Scan for the cell matching the given text and deliver its [X, Y] coordinate at center. 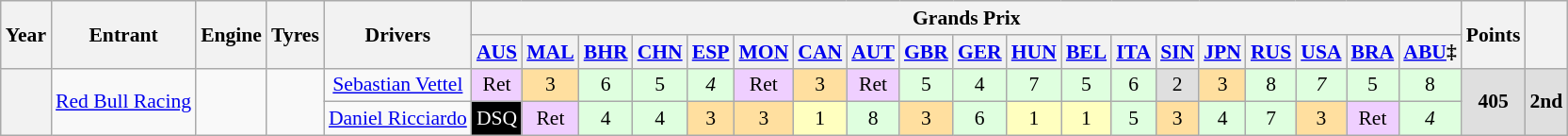
Entrant [123, 34]
Tyres [296, 34]
Year [26, 34]
SIN [1177, 52]
MON [763, 52]
BEL [1087, 52]
2nd [1546, 102]
USA [1320, 52]
GBR [927, 52]
CHN [660, 52]
JPN [1222, 52]
AUS [497, 52]
AUT [873, 52]
HUN [1034, 52]
ABU‡ [1430, 52]
RUS [1271, 52]
405 [1494, 102]
BRA [1373, 52]
ITA [1134, 52]
ESP [711, 52]
GER [979, 52]
2 [1177, 85]
Sebastian Vettel [397, 85]
Daniel Ricciardo [397, 119]
Engine [232, 34]
DSQ [497, 119]
Points [1494, 34]
BHR [606, 52]
MAL [550, 52]
Red Bull Racing [123, 102]
Drivers [397, 34]
CAN [819, 52]
Grands Prix [966, 18]
